Detect which cell encompasses the target text, then output its (X, Y) center coordinate. 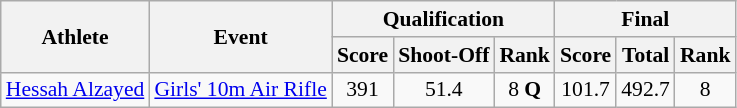
Hessah Alzayed (76, 90)
Final (646, 19)
Qualification (444, 19)
Girls' 10m Air Rifle (240, 90)
Athlete (76, 36)
Total (646, 55)
8 Q (524, 90)
101.7 (586, 90)
492.7 (646, 90)
8 (706, 90)
Event (240, 36)
Shoot-Off (444, 55)
391 (362, 90)
51.4 (444, 90)
